For the text-containing cell, return its midpoint in (X, Y) coordinate format. 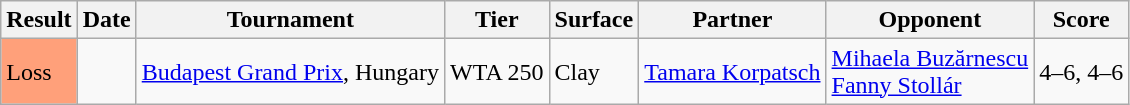
Date (106, 20)
Partner (732, 20)
4–6, 4–6 (1082, 72)
WTA 250 (497, 72)
Opponent (930, 20)
Tier (497, 20)
Result (39, 20)
Loss (39, 72)
Tournament (290, 20)
Mihaela Buzărnescu Fanny Stollár (930, 72)
Budapest Grand Prix, Hungary (290, 72)
Score (1082, 20)
Tamara Korpatsch (732, 72)
Clay (594, 72)
Surface (594, 20)
